Find where the given text appears and provide that cell's center as (x, y) coordinate. 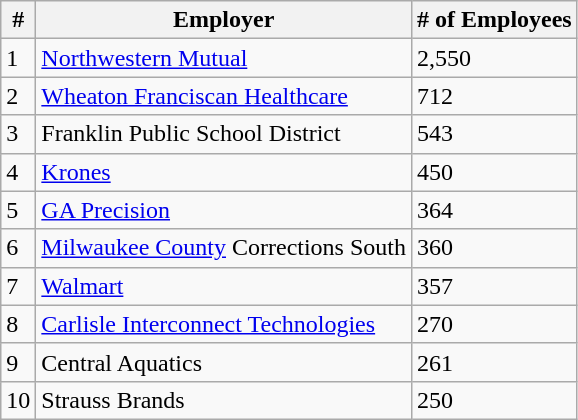
Franklin Public School District (224, 134)
4 (18, 172)
GA Precision (224, 210)
Northwestern Mutual (224, 58)
1 (18, 58)
Walmart (224, 286)
Milwaukee County Corrections South (224, 248)
6 (18, 248)
Carlisle Interconnect Technologies (224, 324)
450 (495, 172)
360 (495, 248)
3 (18, 134)
543 (495, 134)
10 (18, 400)
# (18, 20)
357 (495, 286)
# of Employees (495, 20)
Krones (224, 172)
Strauss Brands (224, 400)
5 (18, 210)
9 (18, 362)
261 (495, 362)
270 (495, 324)
Employer (224, 20)
712 (495, 96)
364 (495, 210)
250 (495, 400)
Central Aquatics (224, 362)
Wheaton Franciscan Healthcare (224, 96)
8 (18, 324)
2,550 (495, 58)
7 (18, 286)
2 (18, 96)
